Determine the (x, y) coordinate at the center of the cell enclosing the given text.  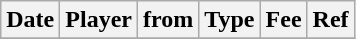
Date (30, 20)
Ref (330, 20)
Player (99, 20)
Fee (284, 20)
Type (230, 20)
from (168, 20)
